Detect which cell encompasses the target text, then output its [X, Y] center coordinate. 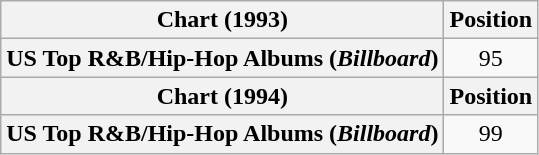
99 [491, 134]
Chart (1994) [222, 96]
95 [491, 58]
Chart (1993) [222, 20]
